Extract the (x, y) coordinate from the center of the cell holding the provided text.  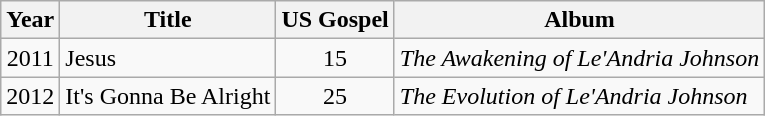
It's Gonna Be Alright (168, 96)
US Gospel (335, 20)
2012 (30, 96)
The Awakening of Le'Andria Johnson (579, 58)
15 (335, 58)
Album (579, 20)
2011 (30, 58)
Year (30, 20)
25 (335, 96)
Title (168, 20)
Jesus (168, 58)
The Evolution of Le'Andria Johnson (579, 96)
